Search for the cell housing the specified text and yield its (X, Y) center coordinate. 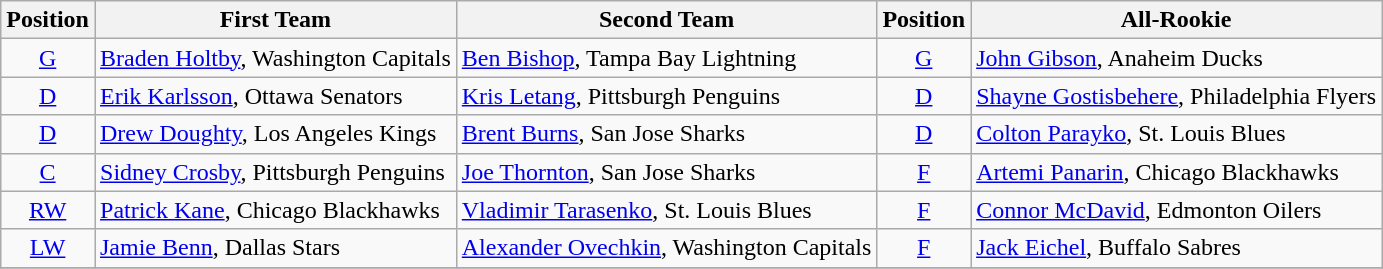
Shayne Gostisbehere, Philadelphia Flyers (1176, 96)
RW (48, 210)
Second Team (666, 20)
Erik Karlsson, Ottawa Senators (275, 96)
LW (48, 248)
Sidney Crosby, Pittsburgh Penguins (275, 172)
Kris Letang, Pittsburgh Penguins (666, 96)
Jamie Benn, Dallas Stars (275, 248)
Brent Burns, San Jose Sharks (666, 134)
C (48, 172)
All-Rookie (1176, 20)
Patrick Kane, Chicago Blackhawks (275, 210)
Joe Thornton, San Jose Sharks (666, 172)
First Team (275, 20)
Ben Bishop, Tampa Bay Lightning (666, 58)
Connor McDavid, Edmonton Oilers (1176, 210)
Jack Eichel, Buffalo Sabres (1176, 248)
Alexander Ovechkin, Washington Capitals (666, 248)
Colton Parayko, St. Louis Blues (1176, 134)
Drew Doughty, Los Angeles Kings (275, 134)
Artemi Panarin, Chicago Blackhawks (1176, 172)
John Gibson, Anaheim Ducks (1176, 58)
Vladimir Tarasenko, St. Louis Blues (666, 210)
Braden Holtby, Washington Capitals (275, 58)
